Scan for the cell matching the given text and deliver its [x, y] coordinate at center. 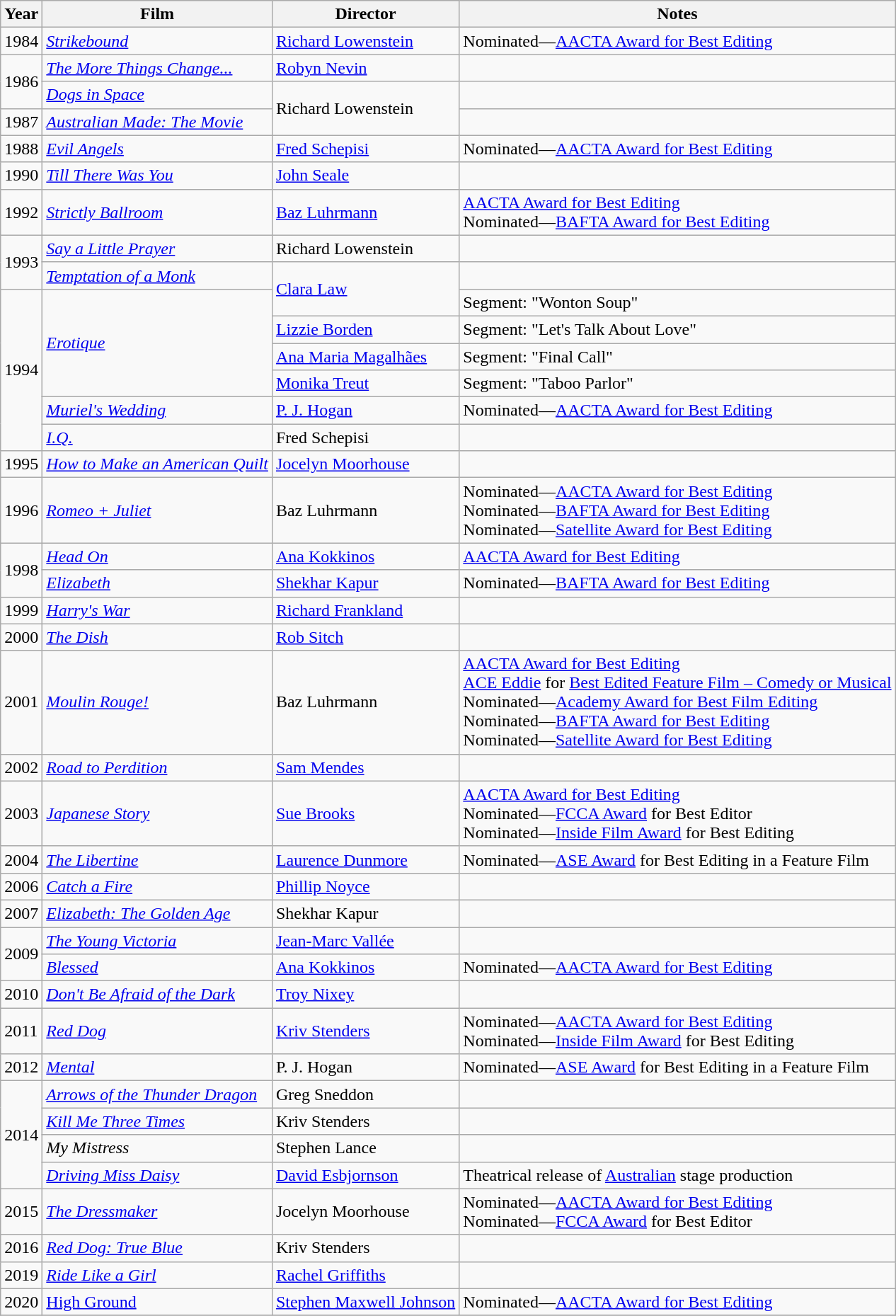
Lizzie Borden [365, 329]
Phillip Noyce [365, 886]
The More Things Change... [157, 68]
Rachel Griffiths [365, 1275]
High Ground [157, 1302]
2016 [21, 1248]
1998 [21, 570]
AACTA Award for Best EditingNominated—BAFTA Award for Best Editing [677, 212]
Blessed [157, 968]
I.Q. [157, 437]
Notes [677, 14]
Year [21, 14]
Arrows of the Thunder Dragon [157, 1094]
Jean-Marc Vallée [365, 941]
Moulin Rouge! [157, 702]
The Libertine [157, 859]
Stephen Maxwell Johnson [365, 1302]
Segment: "Let's Talk About Love" [677, 329]
Till There Was You [157, 176]
Dogs in Space [157, 95]
The Dish [157, 637]
2009 [21, 954]
Head On [157, 556]
Ride Like a Girl [157, 1275]
2010 [21, 995]
The Young Victoria [157, 941]
1988 [21, 149]
1992 [21, 212]
2014 [21, 1135]
Driving Miss Daisy [157, 1175]
Sam Mendes [365, 767]
1994 [21, 370]
Greg Sneddon [365, 1094]
Robyn Nevin [365, 68]
Evil Angels [157, 149]
2001 [21, 702]
Ana Maria Magalhães [365, 356]
Strictly Ballroom [157, 212]
Film [157, 14]
My Mistress [157, 1148]
Segment: "Wonton Soup" [677, 302]
Laurence Dunmore [365, 859]
Clara Law [365, 289]
Richard Frankland [365, 610]
Stephen Lance [365, 1148]
Monika Treut [365, 384]
1996 [21, 510]
Red Dog: True Blue [157, 1248]
Segment: "Final Call" [677, 356]
2002 [21, 767]
The Dressmaker [157, 1212]
Elizabeth [157, 583]
Road to Perdition [157, 767]
1990 [21, 176]
AACTA Award for Best EditingNominated—FCCA Award for Best EditorNominated—Inside Film Award for Best Editing [677, 813]
2020 [21, 1302]
Romeo + Juliet [157, 510]
2011 [21, 1031]
Rob Sitch [365, 637]
Kill Me Three Times [157, 1121]
1999 [21, 610]
Temptation of a Monk [157, 275]
1987 [21, 122]
David Esbjornson [365, 1175]
Say a Little Prayer [157, 248]
Sue Brooks [365, 813]
1984 [21, 41]
AACTA Award for Best Editing [677, 556]
Harry's War [157, 610]
1993 [21, 262]
2006 [21, 886]
Erotique [157, 343]
Nominated—BAFTA Award for Best Editing [677, 583]
2012 [21, 1068]
Catch a Fire [157, 886]
2000 [21, 637]
2015 [21, 1212]
John Seale [365, 176]
2019 [21, 1275]
Troy Nixey [365, 995]
How to Make an American Quilt [157, 464]
Theatrical release of Australian stage production [677, 1175]
Australian Made: The Movie [157, 122]
2003 [21, 813]
Japanese Story [157, 813]
1986 [21, 81]
Red Dog [157, 1031]
Don't Be Afraid of the Dark [157, 995]
Muriel's Wedding [157, 411]
Nominated—AACTA Award for Best EditingNominated—Inside Film Award for Best Editing [677, 1031]
Director [365, 14]
Elizabeth: The Golden Age [157, 913]
Segment: "Taboo Parlor" [677, 384]
Nominated—AACTA Award for Best EditingNominated—FCCA Award for Best Editor [677, 1212]
Strikebound [157, 41]
Mental [157, 1068]
1995 [21, 464]
Nominated—AACTA Award for Best EditingNominated—BAFTA Award for Best EditingNominated—Satellite Award for Best Editing [677, 510]
2004 [21, 859]
2007 [21, 913]
